Search for the cell housing the specified text and yield its (x, y) center coordinate. 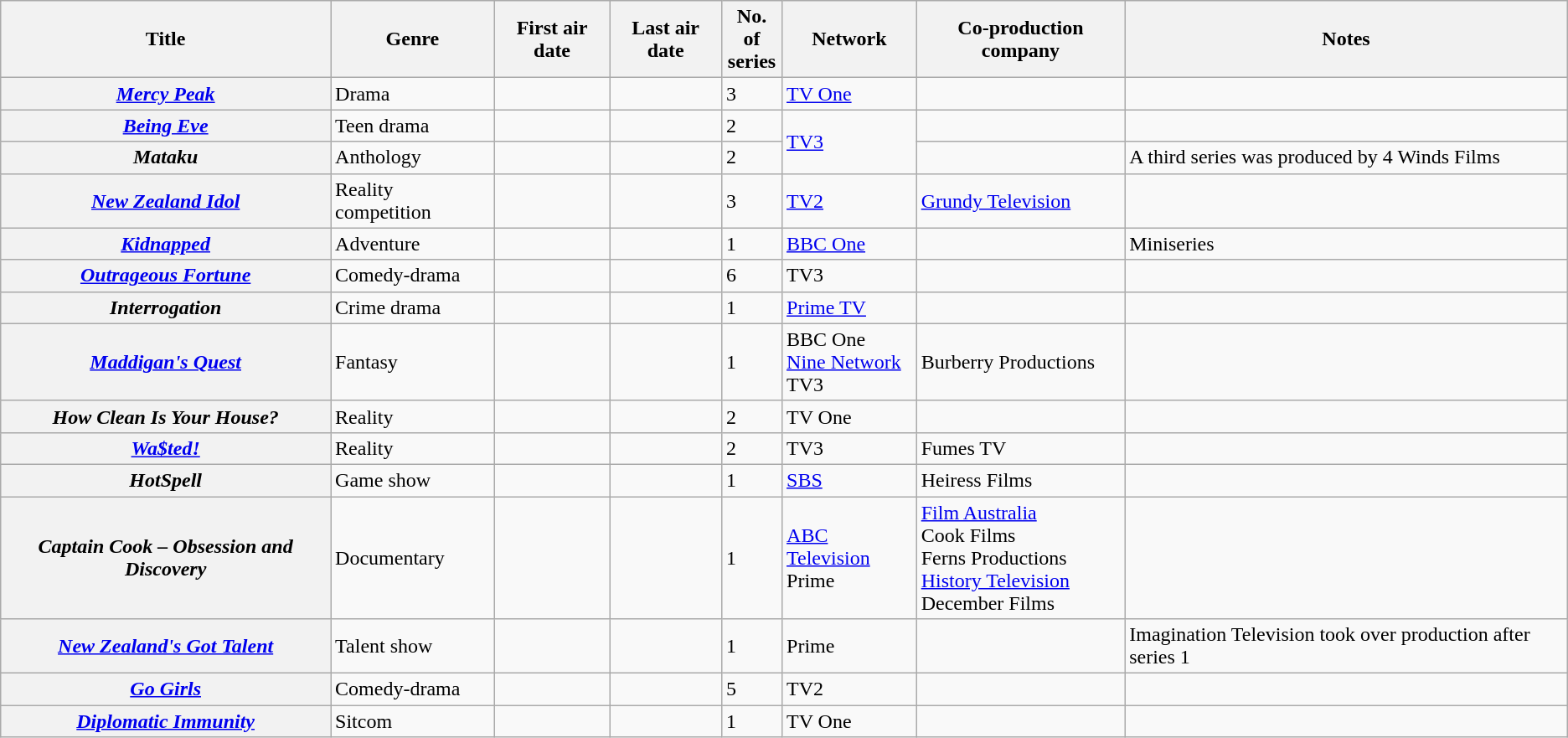
Drama (413, 94)
Crime drama (413, 307)
Talent show (413, 647)
Diplomatic Immunity (166, 721)
Game show (413, 480)
Prime TV (849, 307)
SBS (849, 480)
5 (751, 689)
Co-production company (1020, 39)
Grundy Television (1020, 201)
Genre (413, 39)
Burberry Productions (1020, 362)
Network (849, 39)
Fantasy (413, 362)
Captain Cook – Obsession and Discovery (166, 557)
Kidnapped (166, 244)
BBC OneNine NetworkTV3 (849, 362)
Mercy Peak (166, 94)
Fumes TV (1020, 448)
Outrageous Fortune (166, 276)
Interrogation (166, 307)
A third series was produced by 4 Winds Films (1347, 157)
Title (166, 39)
Notes (1347, 39)
6 (751, 276)
Sitcom (413, 721)
How Clean Is Your House? (166, 416)
Wa$ted! (166, 448)
Imagination Television took over production after series 1 (1347, 647)
First air date (552, 39)
Last air date (666, 39)
ABC TelevisionPrime (849, 557)
HotSpell (166, 480)
BBC One (849, 244)
Adventure (413, 244)
Reality competition (413, 201)
Being Eve (166, 126)
Miniseries (1347, 244)
Prime (849, 647)
Documentary (413, 557)
Film AustraliaCook FilmsFerns ProductionsHistory TelevisionDecember Films (1020, 557)
New Zealand Idol (166, 201)
Heiress Films (1020, 480)
Go Girls (166, 689)
New Zealand's Got Talent (166, 647)
Anthology (413, 157)
No. ofseries (751, 39)
Maddigan's Quest (166, 362)
Mataku (166, 157)
Teen drama (413, 126)
